From the cell containing the given text, extract its center point as (X, Y) coordinate. 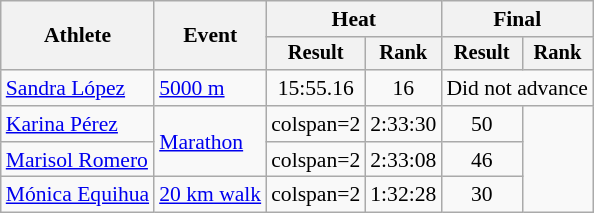
5000 m (210, 88)
15:55.16 (316, 88)
Event (210, 36)
50 (482, 124)
Heat (354, 19)
30 (482, 195)
2:33:08 (403, 160)
Sandra López (78, 88)
Athlete (78, 36)
16 (403, 88)
46 (482, 160)
Final (517, 19)
Mónica Equihua (78, 195)
2:33:30 (403, 124)
1:32:28 (403, 195)
20 km walk (210, 195)
Did not advance (517, 88)
Marathon (210, 142)
Karina Pérez (78, 124)
Marisol Romero (78, 160)
